For the text-containing cell, return its midpoint in [x, y] coordinate format. 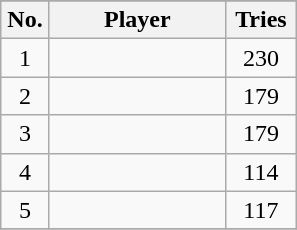
3 [26, 134]
5 [26, 210]
117 [260, 210]
2 [26, 96]
4 [26, 172]
1 [26, 58]
114 [260, 172]
No. [26, 20]
Player [137, 20]
Tries [260, 20]
230 [260, 58]
